Provide the (x, y) coordinate of the cell's center where the given text is located.  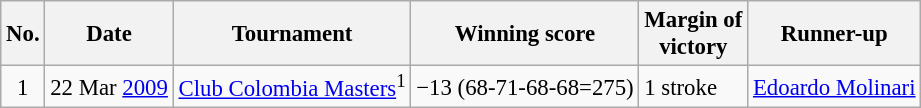
Date (109, 34)
Winning score (525, 34)
−13 (68-71-68-68=275) (525, 87)
22 Mar 2009 (109, 87)
Tournament (292, 34)
No. (23, 34)
Margin ofvictory (694, 34)
Edoardo Molinari (834, 87)
Runner-up (834, 34)
1 (23, 87)
1 stroke (694, 87)
Club Colombia Masters1 (292, 87)
